Search for the cell housing the specified text and yield its (X, Y) center coordinate. 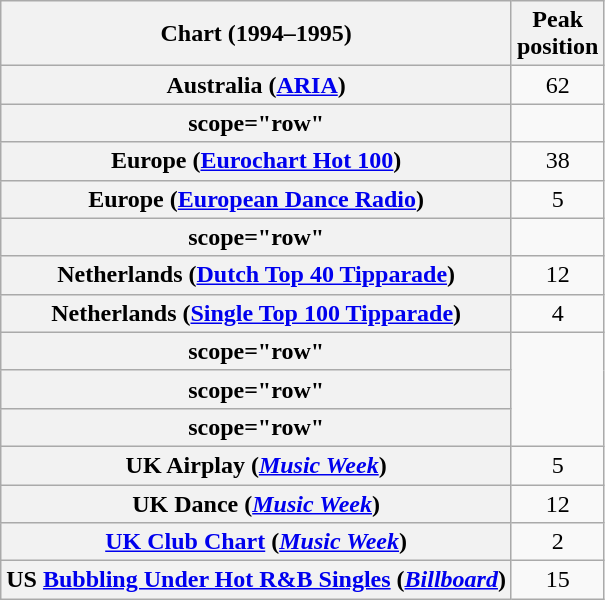
Europe (Eurochart Hot 100) (256, 161)
UK Club Chart (Music Week) (256, 542)
Netherlands (Dutch Top 40 Tipparade) (256, 275)
UK Dance (Music Week) (256, 503)
UK Airplay (Music Week) (256, 465)
15 (557, 580)
Netherlands (Single Top 100 Tipparade) (256, 313)
2 (557, 542)
Australia (ARIA) (256, 85)
Chart (1994–1995) (256, 34)
US Bubbling Under Hot R&B Singles (Billboard) (256, 580)
38 (557, 161)
Peakposition (557, 34)
Europe (European Dance Radio) (256, 199)
62 (557, 85)
4 (557, 313)
